Determine the [x, y] coordinate at the center of the cell enclosing the given text.  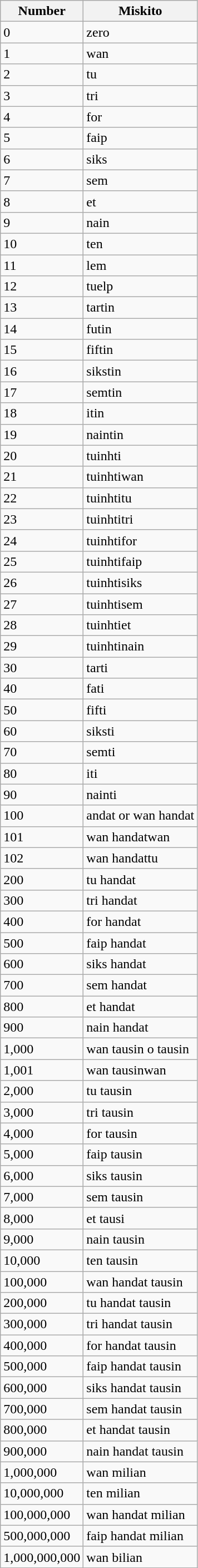
tu [140, 75]
tuinhtifor [140, 540]
nain [140, 223]
22 [42, 498]
siks handat tausin [140, 1388]
tuinhtisem [140, 604]
15 [42, 350]
80 [42, 773]
8,000 [42, 1218]
for [140, 117]
16 [42, 371]
13 [42, 308]
sikstin [140, 371]
wan bilian [140, 1557]
wan tausinwan [140, 1070]
naintin [140, 435]
tu handat tausin [140, 1303]
100,000 [42, 1281]
300 [42, 900]
et handat [140, 1007]
200,000 [42, 1303]
nain handat tausin [140, 1451]
50 [42, 710]
9 [42, 223]
3,000 [42, 1112]
lem [140, 265]
faip tausin [140, 1155]
6,000 [42, 1176]
tuinhtiet [140, 625]
101 [42, 837]
17 [42, 392]
600,000 [42, 1388]
Miskito [140, 11]
19 [42, 435]
26 [42, 583]
800,000 [42, 1430]
700 [42, 985]
100,000,000 [42, 1515]
9,000 [42, 1239]
1,000 [42, 1049]
wan handat milian [140, 1515]
10,000,000 [42, 1493]
23 [42, 519]
wan handatwan [140, 837]
wan handat tausin [140, 1281]
1,000,000,000 [42, 1557]
2 [42, 75]
faip [140, 138]
10 [42, 244]
tuinhtitri [140, 519]
400 [42, 921]
Number [42, 11]
semtin [140, 392]
1,001 [42, 1070]
tri handat [140, 900]
7 [42, 180]
4 [42, 117]
4,000 [42, 1133]
fifti [140, 710]
tri [140, 96]
11 [42, 265]
sem handat tausin [140, 1409]
wan tausin o tausin [140, 1049]
semti [140, 752]
siks handat [140, 964]
500,000 [42, 1367]
200 [42, 879]
fati [140, 689]
wan handattu [140, 858]
sem handat [140, 985]
tu handat [140, 879]
sem [140, 180]
ten milian [140, 1493]
18 [42, 413]
itin [140, 413]
40 [42, 689]
25 [42, 561]
tuelp [140, 287]
for handat [140, 921]
5 [42, 138]
0 [42, 32]
tuinhtinain [140, 647]
102 [42, 858]
28 [42, 625]
2,000 [42, 1091]
faip handat [140, 943]
100 [42, 816]
tuinhtitu [140, 498]
400,000 [42, 1345]
20 [42, 456]
tartin [140, 308]
12 [42, 287]
nainti [140, 795]
fiftin [140, 350]
futin [140, 329]
iti [140, 773]
29 [42, 647]
ten tausin [140, 1260]
3 [42, 96]
30 [42, 668]
1 [42, 53]
zero [140, 32]
faip handat milian [140, 1536]
sem tausin [140, 1197]
27 [42, 604]
tri tausin [140, 1112]
wan milian [140, 1472]
wan [140, 53]
et handat tausin [140, 1430]
900 [42, 1028]
andat or wan handat [140, 816]
10,000 [42, 1260]
500,000,000 [42, 1536]
90 [42, 795]
600 [42, 964]
nain tausin [140, 1239]
700,000 [42, 1409]
70 [42, 752]
800 [42, 1007]
500 [42, 943]
for handat tausin [140, 1345]
ten [140, 244]
tarti [140, 668]
et tausi [140, 1218]
60 [42, 731]
900,000 [42, 1451]
7,000 [42, 1197]
21 [42, 477]
siks tausin [140, 1176]
tuinhti [140, 456]
faip handat tausin [140, 1367]
24 [42, 540]
tri handat tausin [140, 1324]
for tausin [140, 1133]
siks [140, 159]
siksti [140, 731]
14 [42, 329]
300,000 [42, 1324]
et [140, 201]
6 [42, 159]
5,000 [42, 1155]
1,000,000 [42, 1472]
nain handat [140, 1028]
tuinhtiwan [140, 477]
tu tausin [140, 1091]
tuinhtifaip [140, 561]
tuinhtisiks [140, 583]
8 [42, 201]
